Find where the given text appears and provide that cell's center as (x, y) coordinate. 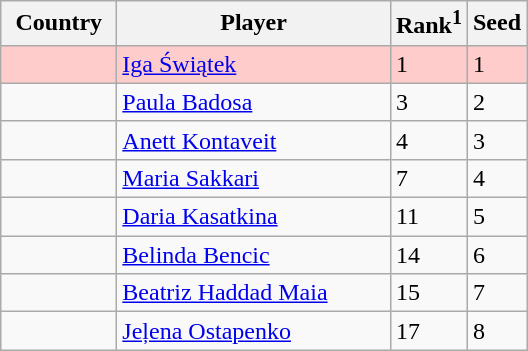
Rank1 (428, 24)
Country (59, 24)
Player (254, 24)
Belinda Bencic (254, 255)
5 (496, 217)
Beatriz Haddad Maia (254, 293)
2 (496, 102)
14 (428, 255)
Paula Badosa (254, 102)
Daria Kasatkina (254, 217)
6 (496, 255)
Anett Kontaveit (254, 140)
Seed (496, 24)
Maria Sakkari (254, 178)
Iga Świątek (254, 64)
17 (428, 331)
8 (496, 331)
11 (428, 217)
Jeļena Ostapenko (254, 331)
15 (428, 293)
